Search for the cell housing the specified text and yield its [X, Y] center coordinate. 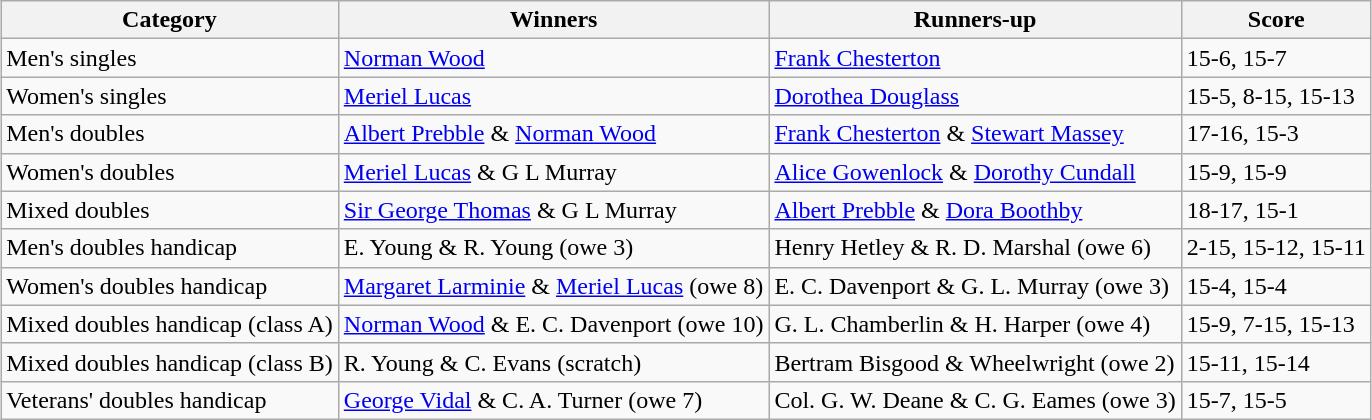
Women's singles [170, 96]
E. Young & R. Young (owe 3) [554, 248]
Men's doubles handicap [170, 248]
Col. G. W. Deane & C. G. Eames (owe 3) [975, 400]
Albert Prebble & Dora Boothby [975, 210]
Meriel Lucas [554, 96]
Runners-up [975, 20]
Mixed doubles [170, 210]
Meriel Lucas & G L Murray [554, 172]
Albert Prebble & Norman Wood [554, 134]
Margaret Larminie & Meriel Lucas (owe 8) [554, 286]
George Vidal & C. A. Turner (owe 7) [554, 400]
R. Young & C. Evans (scratch) [554, 362]
Women's doubles handicap [170, 286]
G. L. Chamberlin & H. Harper (owe 4) [975, 324]
18-17, 15-1 [1276, 210]
Women's doubles [170, 172]
2-15, 15-12, 15-11 [1276, 248]
15-9, 15-9 [1276, 172]
15-5, 8-15, 15-13 [1276, 96]
Norman Wood [554, 58]
Dorothea Douglass [975, 96]
Alice Gowenlock & Dorothy Cundall [975, 172]
Men's doubles [170, 134]
Mixed doubles handicap (class A) [170, 324]
15-7, 15-5 [1276, 400]
Bertram Bisgood & Wheelwright (owe 2) [975, 362]
Category [170, 20]
15-11, 15-14 [1276, 362]
E. C. Davenport & G. L. Murray (owe 3) [975, 286]
Men's singles [170, 58]
15-9, 7-15, 15-13 [1276, 324]
Norman Wood & E. C. Davenport (owe 10) [554, 324]
Sir George Thomas & G L Murray [554, 210]
15-4, 15-4 [1276, 286]
Frank Chesterton & Stewart Massey [975, 134]
Frank Chesterton [975, 58]
Veterans' doubles handicap [170, 400]
Mixed doubles handicap (class B) [170, 362]
15-6, 15-7 [1276, 58]
17-16, 15-3 [1276, 134]
Winners [554, 20]
Henry Hetley & R. D. Marshal (owe 6) [975, 248]
Score [1276, 20]
